Identify which cell holds the provided text, then report its [X, Y] central coordinate. 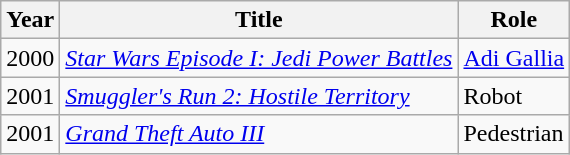
Star Wars Episode I: Jedi Power Battles [259, 58]
Title [259, 20]
Adi Gallia [514, 58]
Year [30, 20]
Grand Theft Auto III [259, 134]
Role [514, 20]
Smuggler's Run 2: Hostile Territory [259, 96]
2000 [30, 58]
Pedestrian [514, 134]
Robot [514, 96]
